Capture the cell that displays the provided text and extract its (X, Y) central coordinate. 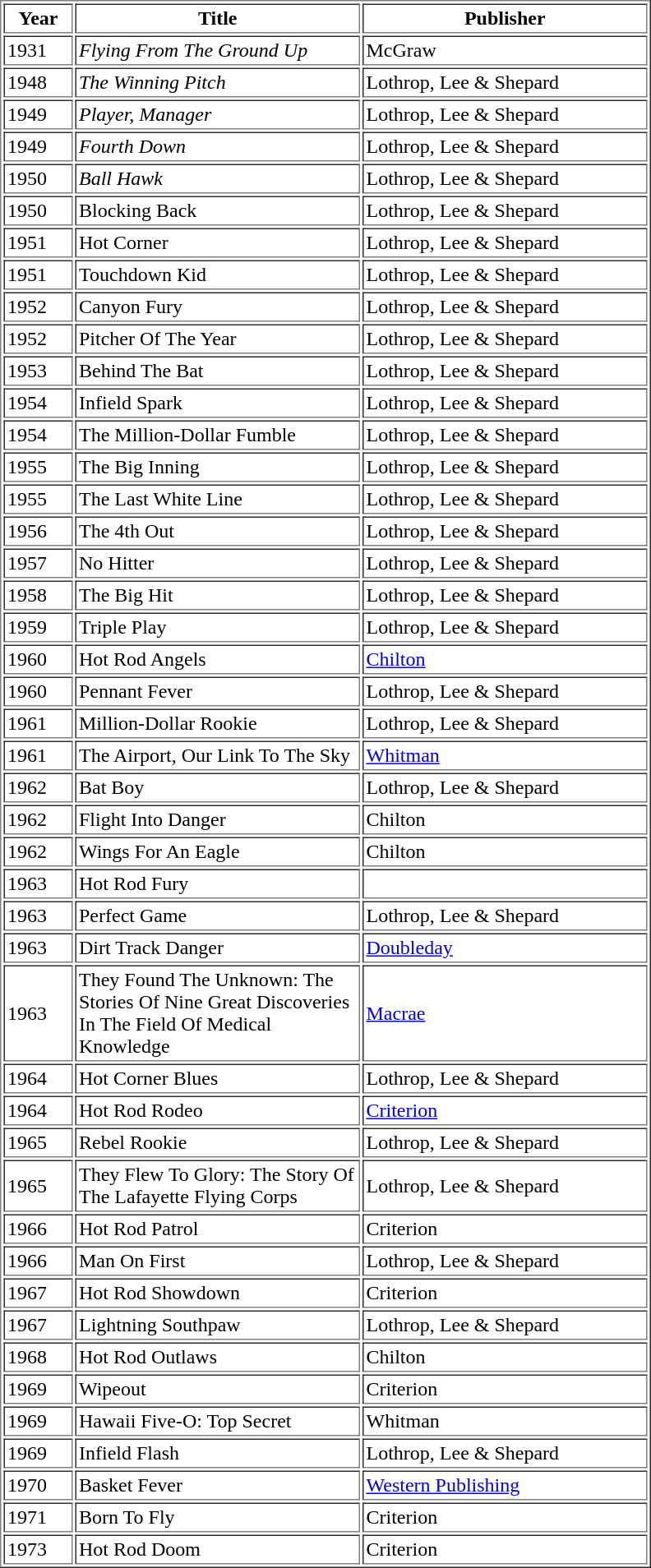
Basket Fever (218, 1486)
Bat Boy (218, 787)
Pennant Fever (218, 692)
Title (218, 18)
1958 (38, 595)
The Big Hit (218, 595)
Infield Flash (218, 1453)
No Hitter (218, 564)
Hot Rod Showdown (218, 1294)
Flight Into Danger (218, 820)
McGraw (505, 51)
They Found The Unknown: The Stories Of Nine Great Discoveries In The Field Of Medical Knowledge (218, 1012)
1973 (38, 1550)
1956 (38, 531)
Infield Spark (218, 403)
The Winning Pitch (218, 82)
Fourth Down (218, 146)
Wipeout (218, 1389)
Perfect Game (218, 915)
Hawaii Five-O: Top Secret (218, 1422)
The 4th Out (218, 531)
Western Publishing (505, 1486)
Blocking Back (218, 210)
Hot Rod Angels (218, 659)
1953 (38, 371)
Year (38, 18)
Flying From The Ground Up (218, 51)
Behind The Bat (218, 371)
Born To Fly (218, 1517)
Hot Rod Rodeo (218, 1111)
Hot Corner Blues (218, 1078)
Rebel Rookie (218, 1142)
Man On First (218, 1261)
Hot Rod Patrol (218, 1229)
The Airport, Our Link To The Sky (218, 756)
Canyon Fury (218, 307)
1971 (38, 1517)
Doubleday (505, 948)
Publisher (505, 18)
1957 (38, 564)
Pitcher Of The Year (218, 339)
The Last White Line (218, 500)
The Big Inning (218, 467)
Hot Rod Outlaws (218, 1358)
The Million-Dollar Fumble (218, 436)
Hot Rod Doom (218, 1550)
1968 (38, 1358)
1970 (38, 1486)
Hot Corner (218, 243)
1931 (38, 51)
Dirt Track Danger (218, 948)
Touchdown Kid (218, 274)
Lightning Southpaw (218, 1325)
Million-Dollar Rookie (218, 723)
1959 (38, 628)
They Flew To Glory: The Story Of The Lafayette Flying Corps (218, 1187)
Triple Play (218, 628)
Wings For An Eagle (218, 851)
Player, Manager (218, 115)
Hot Rod Fury (218, 884)
Macrae (505, 1012)
Ball Hawk (218, 179)
1948 (38, 82)
